For the text-containing cell, return its midpoint in (X, Y) coordinate format. 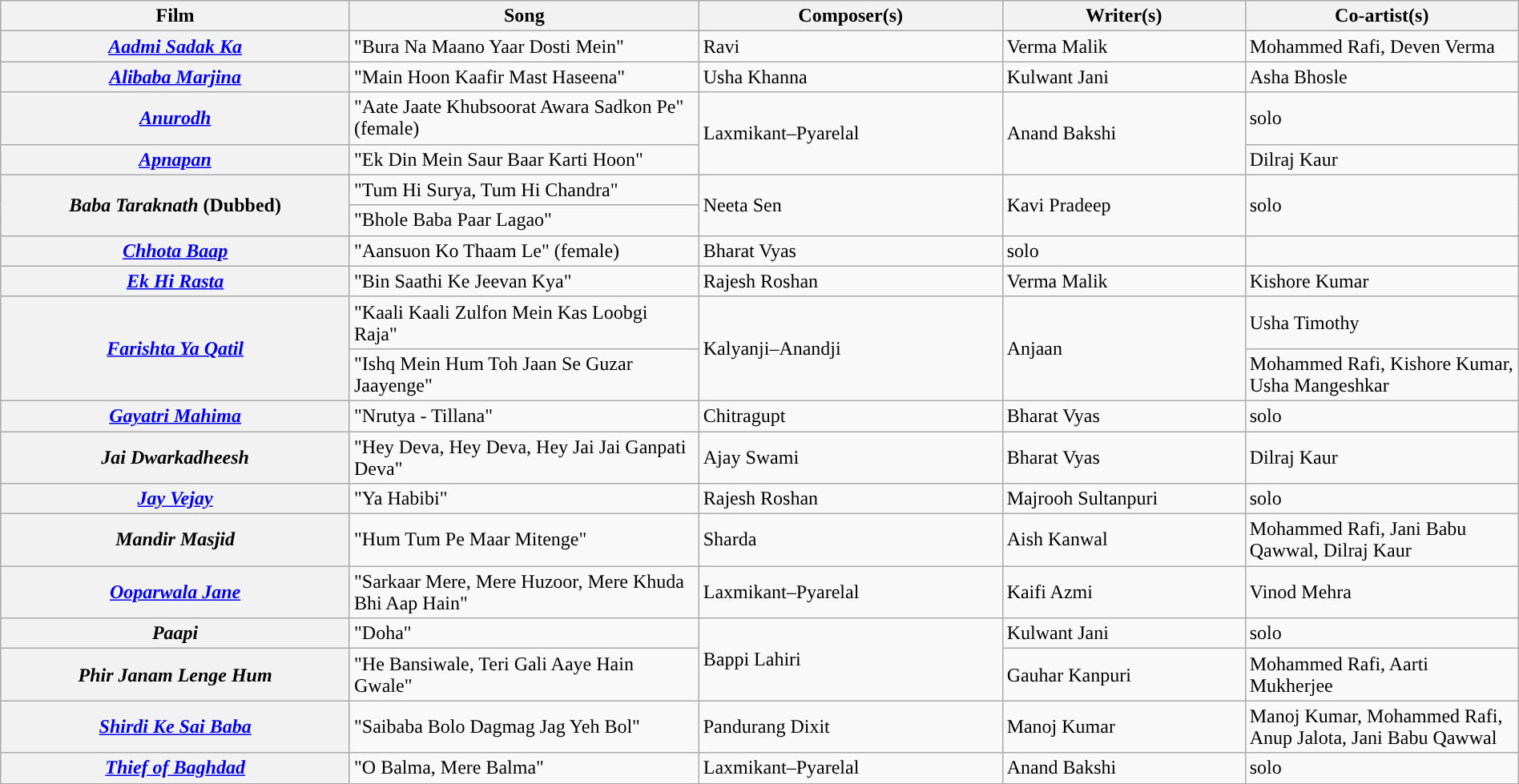
"Hey Deva, Hey Deva, Hey Jai Jai Ganpati Deva" (524, 456)
Usha Khanna (851, 77)
"Sarkaar Mere, Mere Huzoor, Mere Khuda Bhi Aap Hain" (524, 593)
Chhota Baap (175, 251)
Aish Kanwal (1123, 540)
Mohammed Rafi, Aarti Mukherjee (1381, 674)
"Tum Hi Surya, Tum Hi Chandra" (524, 190)
Composer(s) (851, 16)
Baba Taraknath (Dubbed) (175, 205)
Mandir Masjid (175, 540)
Manoj Kumar, Mohammed Rafi, Anup Jalota, Jani Babu Qawwal (1381, 727)
Manoj Kumar (1123, 727)
Sharda (851, 540)
Ek Hi Rasta (175, 281)
Phir Janam Lenge Hum (175, 674)
Paapi (175, 633)
Gayatri Mahima (175, 416)
"Hum Tum Pe Maar Mitenge" (524, 540)
"Ishq Mein Hum Toh Jaan Se Guzar Jaayenge" (524, 375)
Farishta Ya Qatil (175, 348)
"Ek Din Mein Saur Baar Karti Hoon" (524, 159)
Ajay Swami (851, 456)
Mohammed Rafi, Deven Verma (1381, 46)
"Bhole Baba Paar Lagao" (524, 220)
Shirdi Ke Sai Baba (175, 727)
"Bura Na Maano Yaar Dosti Mein" (524, 46)
Pandurang Dixit (851, 727)
"Aansuon Ko Thaam Le" (female) (524, 251)
Song (524, 16)
Kaifi Azmi (1123, 593)
Neeta Sen (851, 205)
Alibaba Marjina (175, 77)
Kishore Kumar (1381, 281)
Ravi (851, 46)
Usha Timothy (1381, 322)
"He Bansiwale, Teri Gali Aaye Hain Gwale" (524, 674)
Ooparwala Jane (175, 593)
Anurodh (175, 119)
"Main Hoon Kaafir Mast Haseena" (524, 77)
Gauhar Kanpuri (1123, 674)
"Saibaba Bolo Dagmag Jag Yeh Bol" (524, 727)
Majrooh Sultanpuri (1123, 499)
"Ya Habibi" (524, 499)
Vinod Mehra (1381, 593)
Writer(s) (1123, 16)
"Bin Saathi Ke Jeevan Kya" (524, 281)
Mohammed Rafi, Kishore Kumar, Usha Mangeshkar (1381, 375)
Chitragupt (851, 416)
Aadmi Sadak Ka (175, 46)
Apnapan (175, 159)
"Aate Jaate Khubsoorat Awara Sadkon Pe" (female) (524, 119)
Kalyanji–Anandji (851, 348)
Jay Vejay (175, 499)
"Kaali Kaali Zulfon Mein Kas Loobgi Raja" (524, 322)
Asha Bhosle (1381, 77)
"O Balma, Mere Balma" (524, 768)
Anjaan (1123, 348)
Kavi Pradeep (1123, 205)
"Doha" (524, 633)
Co-artist(s) (1381, 16)
Jai Dwarkadheesh (175, 456)
Thief of Baghdad (175, 768)
Bappi Lahiri (851, 660)
Mohammed Rafi, Jani Babu Qawwal, Dilraj Kaur (1381, 540)
Film (175, 16)
"Nrutya - Tillana" (524, 416)
